For the text-containing cell, return its midpoint in (x, y) coordinate format. 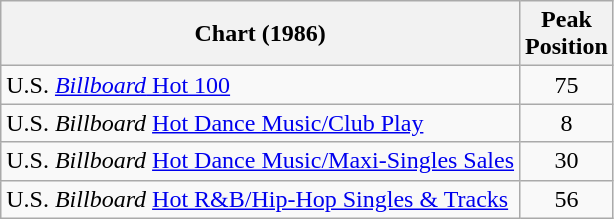
75 (567, 85)
U.S. Billboard Hot R&B/Hip-Hop Singles & Tracks (260, 199)
8 (567, 123)
U.S. Billboard Hot Dance Music/Club Play (260, 123)
Chart (1986) (260, 34)
U.S. Billboard Hot Dance Music/Maxi-Singles Sales (260, 161)
PeakPosition (567, 34)
30 (567, 161)
56 (567, 199)
U.S. Billboard Hot 100 (260, 85)
